Determine the [x, y] coordinate at the center of the cell enclosing the given text.  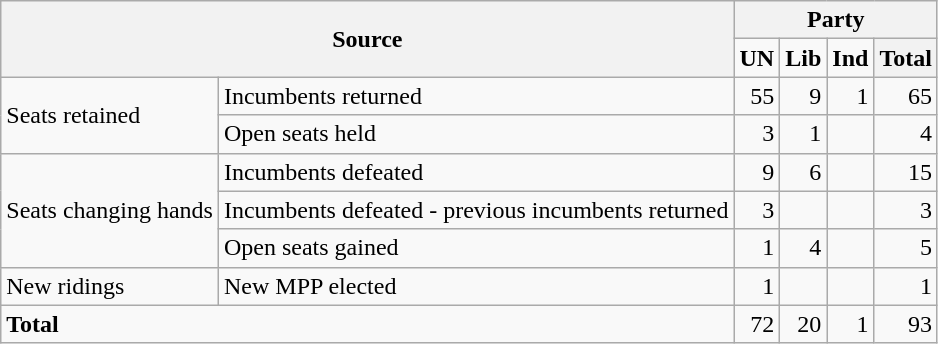
Incumbents returned [476, 96]
Incumbents defeated [476, 172]
Lib [804, 58]
93 [906, 324]
Seats retained [110, 115]
Seats changing hands [110, 210]
20 [804, 324]
Source [368, 39]
UN [757, 58]
New ridings [110, 286]
55 [757, 96]
6 [804, 172]
Party [836, 20]
65 [906, 96]
Ind [850, 58]
Incumbents defeated - previous incumbents returned [476, 210]
Open seats held [476, 134]
72 [757, 324]
New MPP elected [476, 286]
15 [906, 172]
5 [906, 248]
Open seats gained [476, 248]
